Extract the [X, Y] coordinate from the center of the cell holding the provided text.  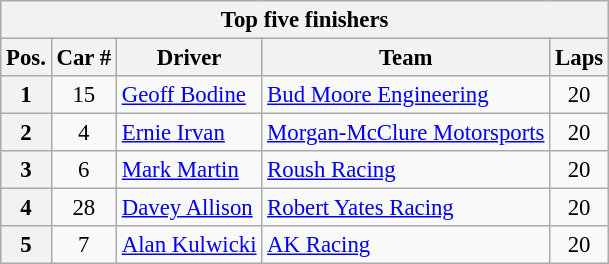
6 [84, 170]
Alan Kulwicki [188, 245]
Roush Racing [406, 170]
Laps [580, 58]
Bud Moore Engineering [406, 95]
AK Racing [406, 245]
Driver [188, 58]
Top five finishers [305, 20]
Pos. [26, 58]
Car # [84, 58]
Team [406, 58]
3 [26, 170]
Geoff Bodine [188, 95]
15 [84, 95]
Davey Allison [188, 208]
Morgan-McClure Motorsports [406, 133]
2 [26, 133]
Mark Martin [188, 170]
1 [26, 95]
Ernie Irvan [188, 133]
5 [26, 245]
7 [84, 245]
Robert Yates Racing [406, 208]
28 [84, 208]
